Identify which cell holds the provided text, then report its [X, Y] central coordinate. 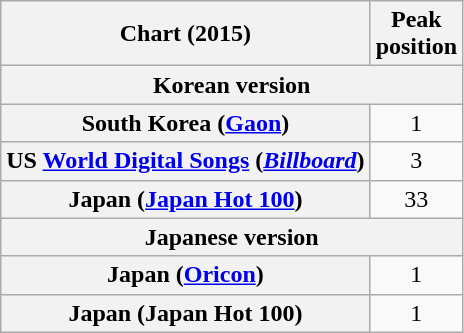
Japanese version [232, 237]
South Korea (Gaon) [186, 123]
Korean version [232, 85]
Chart (2015) [186, 34]
US World Digital Songs (Billboard) [186, 161]
33 [416, 199]
Peakposition [416, 34]
Japan (Oricon) [186, 275]
3 [416, 161]
